Capture the cell that displays the provided text and extract its [x, y] central coordinate. 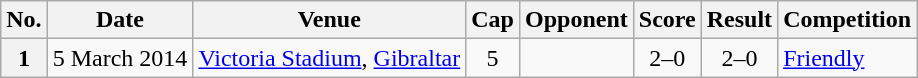
Cap [493, 20]
1 [24, 58]
5 March 2014 [120, 58]
Venue [330, 20]
Date [120, 20]
Competition [848, 20]
Friendly [848, 58]
Result [739, 20]
Victoria Stadium, Gibraltar [330, 58]
No. [24, 20]
Score [667, 20]
Opponent [576, 20]
5 [493, 58]
